Determine the [x, y] coordinate at the center of the cell enclosing the given text.  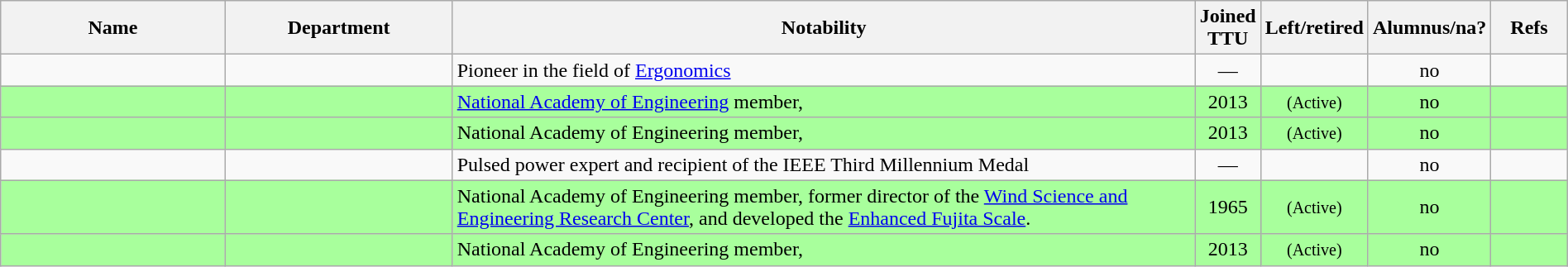
Left/retired [1314, 28]
1965 [1227, 207]
Joined TTU [1227, 28]
National Academy of Engineering member, former director of the Wind Science and Engineering Research Center, and developed the Enhanced Fujita Scale. [824, 207]
Notability [824, 28]
Refs [1529, 28]
Alumnus/na? [1429, 28]
Pulsed power expert and recipient of the IEEE Third Millennium Medal [824, 164]
Department [339, 28]
Name [112, 28]
Pioneer in the field of Ergonomics [824, 70]
